For the text-containing cell, return its midpoint in (x, y) coordinate format. 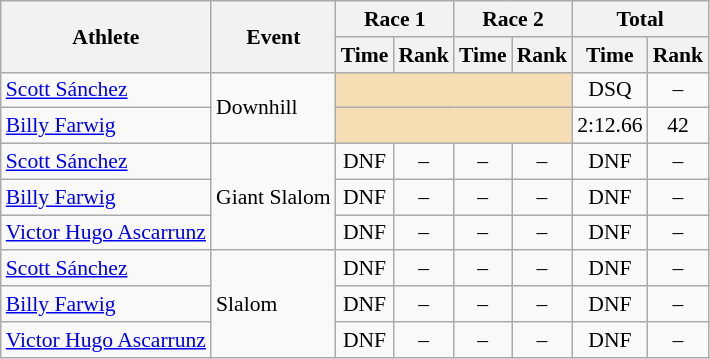
Downhill (274, 108)
42 (678, 126)
2:12.66 (610, 126)
Athlete (106, 36)
Slalom (274, 304)
DSQ (610, 90)
Event (274, 36)
Race 2 (513, 19)
Giant Slalom (274, 198)
Total (640, 19)
Race 1 (395, 19)
